Extract the (x, y) coordinate from the center of the cell holding the provided text.  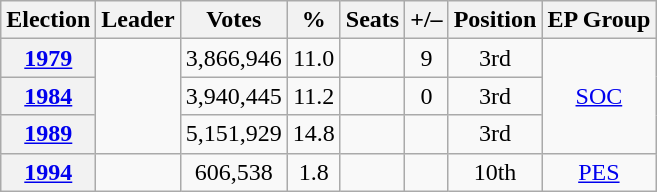
EP Group (599, 20)
Seats (372, 20)
1979 (48, 58)
10th (495, 172)
+/– (426, 20)
PES (599, 172)
0 (426, 96)
1.8 (314, 172)
Election (48, 20)
11.2 (314, 96)
9 (426, 58)
5,151,929 (234, 134)
1994 (48, 172)
1989 (48, 134)
3,866,946 (234, 58)
Votes (234, 20)
11.0 (314, 58)
1984 (48, 96)
SOC (599, 96)
% (314, 20)
606,538 (234, 172)
3,940,445 (234, 96)
Position (495, 20)
Leader (138, 20)
14.8 (314, 134)
